Detect which cell encompasses the target text, then output its [X, Y] center coordinate. 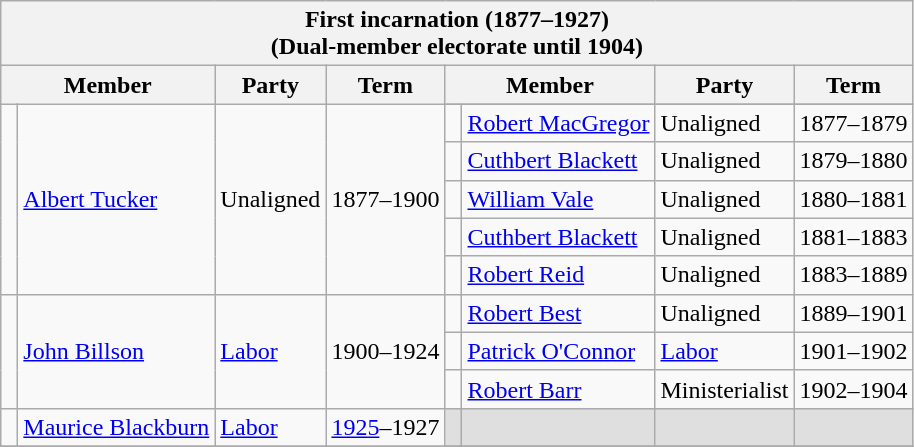
William Vale [558, 199]
Robert Barr [558, 389]
Patrick O'Connor [558, 351]
1900–1924 [386, 351]
Robert Reid [558, 275]
1880–1881 [854, 199]
First incarnation (1877–1927)(Dual-member electorate until 1904) [457, 34]
1881–1883 [854, 237]
1877–1879 [854, 123]
1902–1904 [854, 389]
John Billson [116, 351]
Robert MacGregor [558, 123]
1901–1902 [854, 351]
Albert Tucker [116, 199]
1879–1880 [854, 161]
Maurice Blackburn [116, 427]
1889–1901 [854, 313]
Robert Best [558, 313]
1883–1889 [854, 275]
Ministerialist [724, 389]
1877–1900 [386, 199]
1925–1927 [386, 427]
